From the cell containing the given text, extract its center point as [x, y] coordinate. 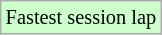
Fastest session lap [81, 17]
